Determine the [x, y] coordinate at the center of the cell enclosing the given text.  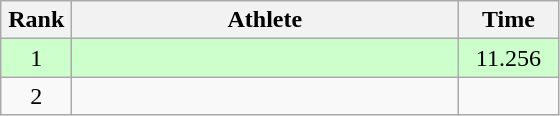
2 [36, 96]
11.256 [508, 58]
Athlete [265, 20]
1 [36, 58]
Time [508, 20]
Rank [36, 20]
